Capture the cell that displays the provided text and extract its [x, y] central coordinate. 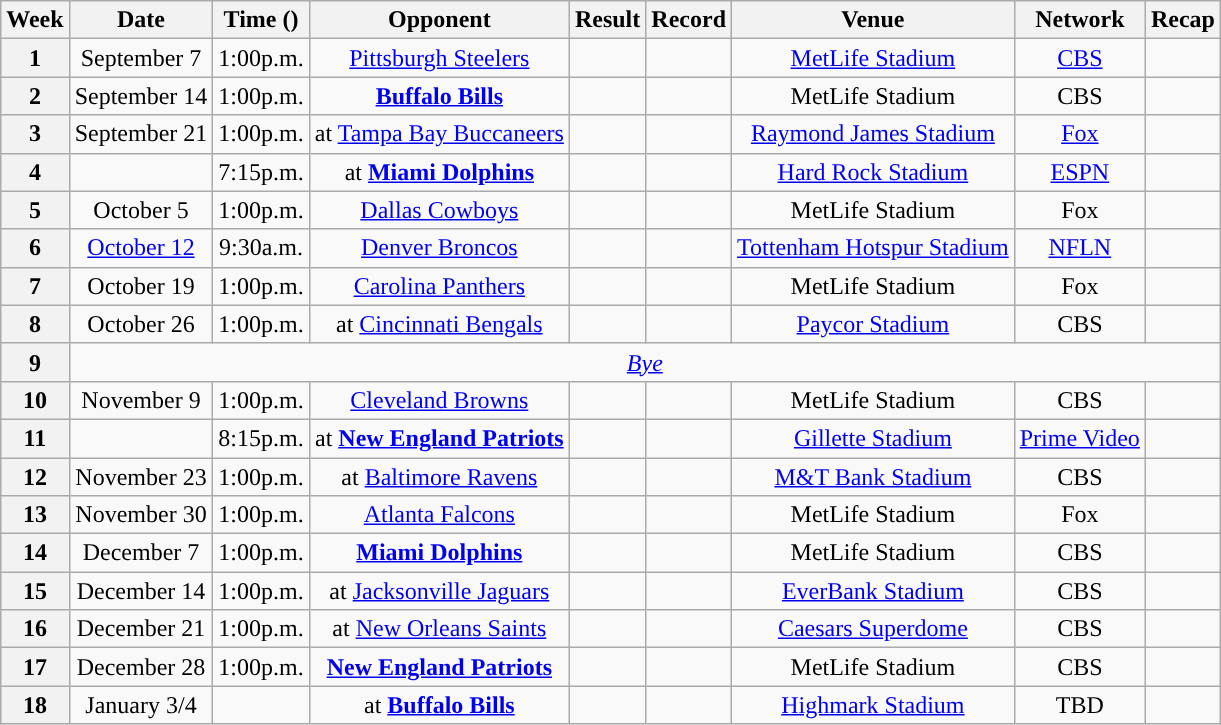
Record [689, 20]
5 [35, 210]
at Buffalo Bills [439, 705]
1 [35, 58]
NFLN [1080, 248]
Bye [644, 362]
Highmark Stadium [874, 705]
Dallas Cowboys [439, 210]
Recap [1182, 20]
November 23 [141, 477]
Caesars Superdome [874, 629]
Paycor Stadium [874, 324]
December 14 [141, 591]
7:15p.m. [261, 172]
September 14 [141, 96]
Atlanta Falcons [439, 515]
8 [35, 324]
EverBank Stadium [874, 591]
November 9 [141, 400]
September 7 [141, 58]
Result [607, 20]
October 5 [141, 210]
3 [35, 134]
TBD [1080, 705]
Tottenham Hotspur Stadium [874, 248]
Date [141, 20]
17 [35, 667]
at New England Patriots [439, 438]
December 28 [141, 667]
Hard Rock Stadium [874, 172]
16 [35, 629]
at Jacksonville Jaguars [439, 591]
Cleveland Browns [439, 400]
at New Orleans Saints [439, 629]
9 [35, 362]
Time () [261, 20]
at Baltimore Ravens [439, 477]
8:15p.m. [261, 438]
Gillette Stadium [874, 438]
7 [35, 286]
M&T Bank Stadium [874, 477]
Miami Dolphins [439, 553]
6 [35, 248]
4 [35, 172]
Week [35, 20]
at Tampa Bay Buccaneers [439, 134]
13 [35, 515]
11 [35, 438]
12 [35, 477]
Prime Video [1080, 438]
10 [35, 400]
14 [35, 553]
18 [35, 705]
at Cincinnati Bengals [439, 324]
Denver Broncos [439, 248]
15 [35, 591]
ESPN [1080, 172]
December 21 [141, 629]
January 3/4 [141, 705]
October 12 [141, 248]
Venue [874, 20]
October 26 [141, 324]
October 19 [141, 286]
Buffalo Bills [439, 96]
Pittsburgh Steelers [439, 58]
Carolina Panthers [439, 286]
at Miami Dolphins [439, 172]
New England Patriots [439, 667]
September 21 [141, 134]
November 30 [141, 515]
Network [1080, 20]
Raymond James Stadium [874, 134]
2 [35, 96]
December 7 [141, 553]
Opponent [439, 20]
9:30a.m. [261, 248]
